Provide the (x, y) coordinate of the cell's center where the given text is located.  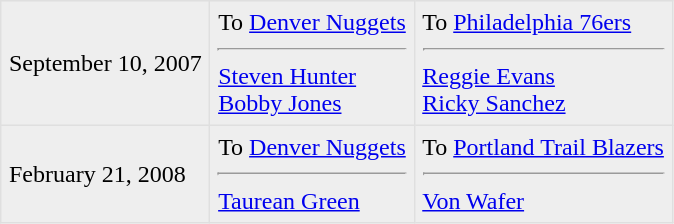
To Denver NuggetsSteven HunterBobby Jones (312, 63)
To Philadelphia 76ersReggie EvansRicky Sanchez (543, 63)
To Portland Trail BlazersVon Wafer (543, 174)
September 10, 2007 (106, 63)
February 21, 2008 (106, 174)
To Denver NuggetsTaurean Green (312, 174)
